Return the [x, y] coordinate for the center point of the cell that contains the specified text.  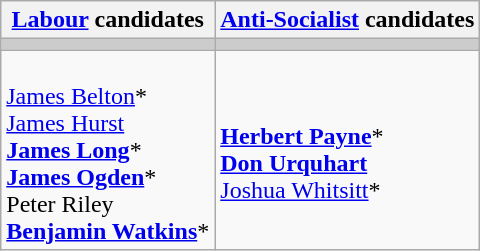
Labour candidates [108, 20]
James Belton* James Hurst James Long* James Ogden* Peter Riley Benjamin Watkins* [108, 150]
Herbert Payne* Don Urquhart Joshua Whitsitt* [348, 150]
Anti-Socialist candidates [348, 20]
